From the cell containing the given text, extract its center point as (x, y) coordinate. 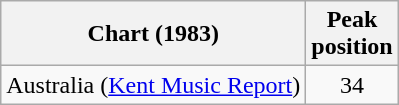
34 (352, 85)
Chart (1983) (154, 34)
Australia (Kent Music Report) (154, 85)
Peakposition (352, 34)
